Locate the cell with the specified text and output its (X, Y) center coordinate. 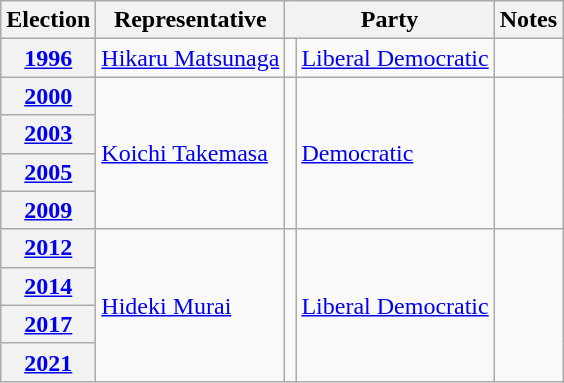
1996 (48, 58)
Representative (190, 20)
2021 (48, 362)
2014 (48, 286)
2017 (48, 324)
Election (48, 20)
Democratic (395, 153)
Hikaru Matsunaga (190, 58)
Party (390, 20)
2003 (48, 134)
2012 (48, 248)
Hideki Murai (190, 305)
Koichi Takemasa (190, 153)
2005 (48, 172)
Notes (528, 20)
2000 (48, 96)
2009 (48, 210)
